From the cell containing the given text, extract its center point as [X, Y] coordinate. 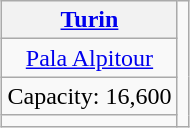
Capacity: 16,600 [90, 96]
Turin [90, 20]
Pala Alpitour [90, 58]
